Locate the cell with the specified text and output its [X, Y] center coordinate. 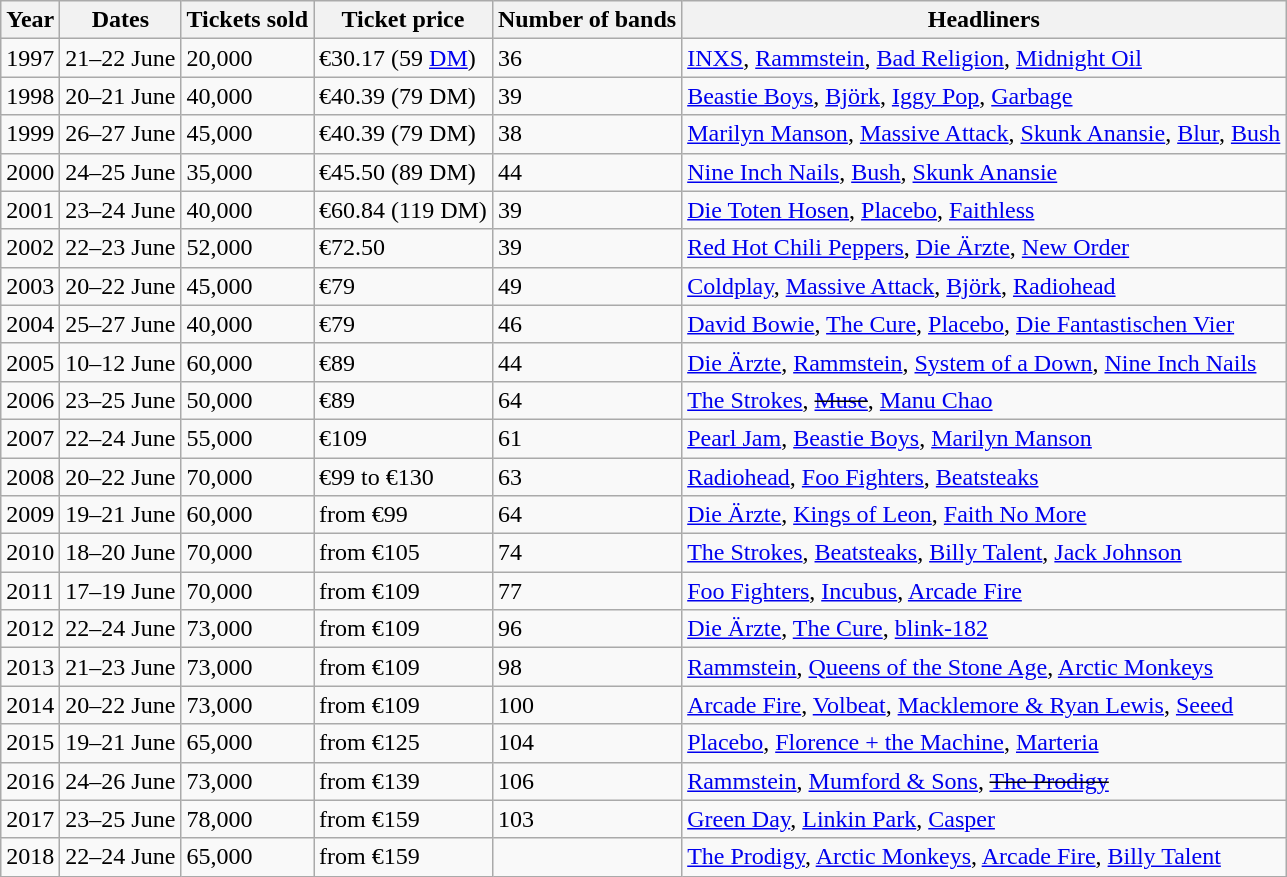
10–12 June [120, 362]
Beastie Boys, Björk, Iggy Pop, Garbage [984, 96]
€72.50 [404, 248]
2000 [30, 172]
Die Toten Hosen, Placebo, Faithless [984, 210]
Foo Fighters, Incubus, Arcade Fire [984, 591]
55,000 [248, 438]
2013 [30, 667]
22–23 June [120, 248]
2011 [30, 591]
35,000 [248, 172]
2007 [30, 438]
2001 [30, 210]
63 [586, 477]
2009 [30, 515]
100 [586, 705]
1999 [30, 134]
96 [586, 629]
74 [586, 553]
Number of bands [586, 20]
Green Day, Linkin Park, Casper [984, 819]
€109 [404, 438]
Die Ärzte, The Cure, blink-182 [984, 629]
from €105 [404, 553]
2015 [30, 743]
26–27 June [120, 134]
2014 [30, 705]
2010 [30, 553]
50,000 [248, 400]
2005 [30, 362]
€99 to €130 [404, 477]
38 [586, 134]
2017 [30, 819]
52,000 [248, 248]
Year [30, 20]
Red Hot Chili Peppers, Die Ärzte, New Order [984, 248]
25–27 June [120, 324]
46 [586, 324]
Rammstein, Queens of the Stone Age, Arctic Monkeys [984, 667]
2018 [30, 857]
The Strokes, Beatsteaks, Billy Talent, Jack Johnson [984, 553]
1998 [30, 96]
Placebo, Florence + the Machine, Marteria [984, 743]
36 [586, 58]
Dates [120, 20]
2012 [30, 629]
Radiohead, Foo Fighters, Beatsteaks [984, 477]
20,000 [248, 58]
106 [586, 781]
17–19 June [120, 591]
The Prodigy, Arctic Monkeys, Arcade Fire, Billy Talent [984, 857]
from €139 [404, 781]
Marilyn Manson, Massive Attack, Skunk Anansie, Blur, Bush [984, 134]
Pearl Jam, Beastie Boys, Marilyn Manson [984, 438]
24–25 June [120, 172]
from €125 [404, 743]
Arcade Fire, Volbeat, Macklemore & Ryan Lewis, Seeed [984, 705]
Rammstein, Mumford & Sons, The Prodigy [984, 781]
78,000 [248, 819]
€30.17 (59 DM) [404, 58]
Nine Inch Nails, Bush, Skunk Anansie [984, 172]
61 [586, 438]
98 [586, 667]
The Strokes, Muse, Manu Chao [984, 400]
from €99 [404, 515]
2006 [30, 400]
€45.50 (89 DM) [404, 172]
103 [586, 819]
2004 [30, 324]
2002 [30, 248]
1997 [30, 58]
104 [586, 743]
21–22 June [120, 58]
77 [586, 591]
2003 [30, 286]
Coldplay, Massive Attack, Björk, Radiohead [984, 286]
49 [586, 286]
2008 [30, 477]
18–20 June [120, 553]
24–26 June [120, 781]
20–21 June [120, 96]
Tickets sold [248, 20]
€60.84 (119 DM) [404, 210]
Die Ärzte, Rammstein, System of a Down, Nine Inch Nails [984, 362]
David Bowie, The Cure, Placebo, Die Fantastischen Vier [984, 324]
Headliners [984, 20]
Die Ärzte, Kings of Leon, Faith No More [984, 515]
Ticket price [404, 20]
23–24 June [120, 210]
2016 [30, 781]
INXS, Rammstein, Bad Religion, Midnight Oil [984, 58]
21–23 June [120, 667]
